Return the [x, y] coordinate for the center point of the cell that contains the specified text.  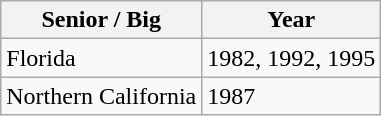
Senior / Big [102, 20]
Northern California [102, 96]
1987 [292, 96]
Year [292, 20]
Florida [102, 58]
1982, 1992, 1995 [292, 58]
